Scan for the cell matching the given text and deliver its (X, Y) coordinate at center. 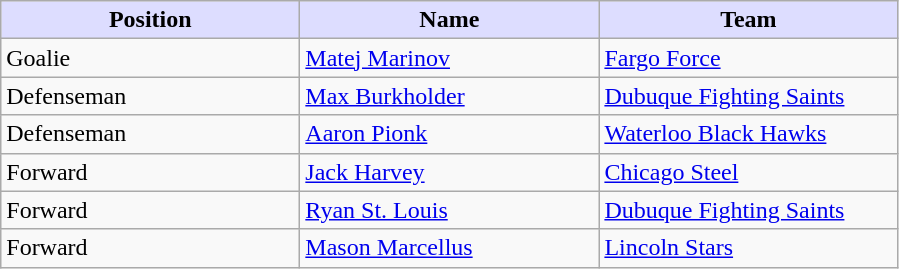
Lincoln Stars (748, 248)
Max Burkholder (450, 96)
Matej Marinov (450, 58)
Jack Harvey (450, 172)
Mason Marcellus (450, 248)
Waterloo Black Hawks (748, 134)
Aaron Pionk (450, 134)
Chicago Steel (748, 172)
Position (150, 20)
Goalie (150, 58)
Fargo Force (748, 58)
Name (450, 20)
Ryan St. Louis (450, 210)
Team (748, 20)
